Find where the given text appears and provide that cell's center as (X, Y) coordinate. 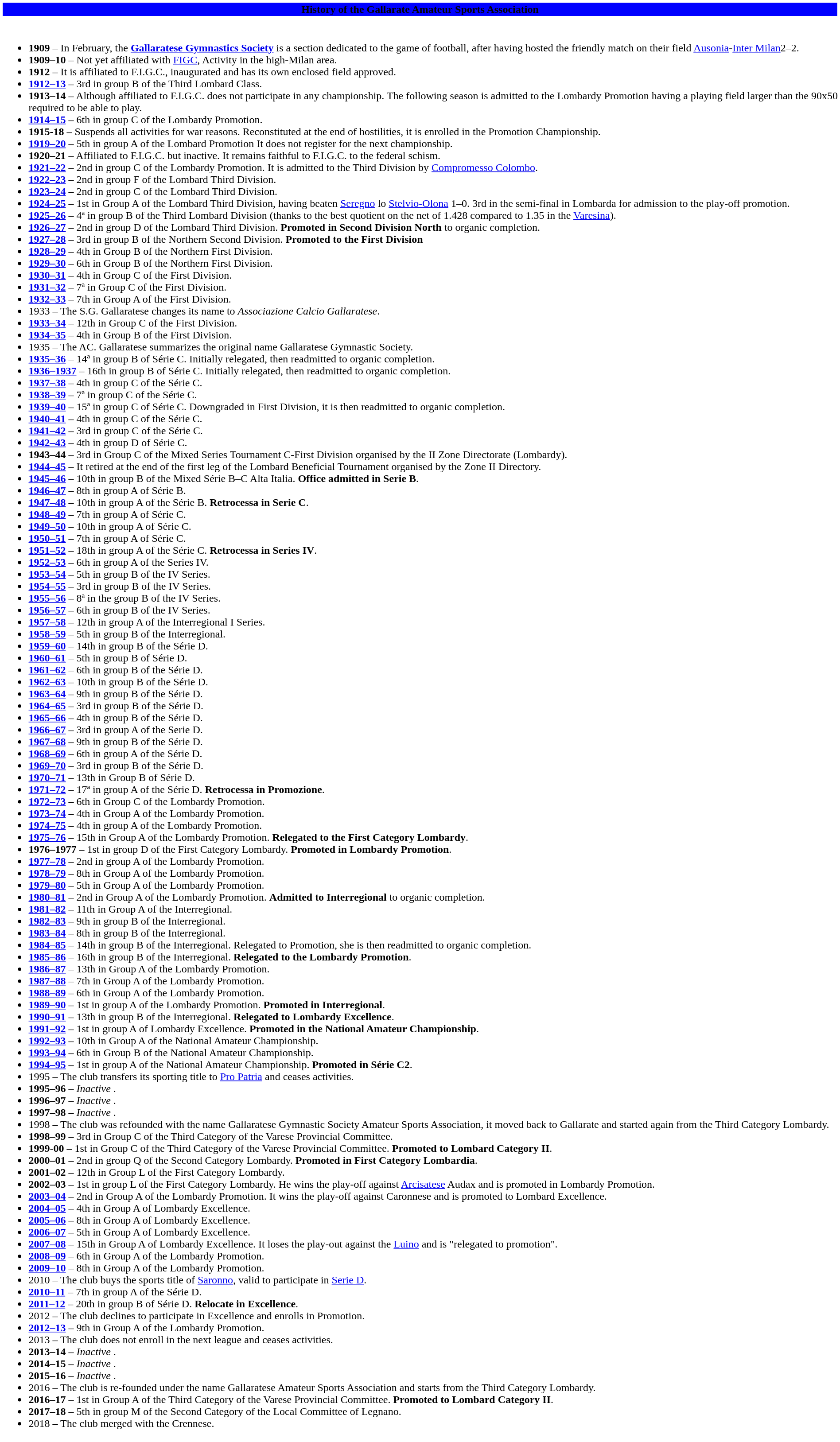
History of the Gallarate Amateur Sports Association (420, 9)
